Output the (X, Y) coordinate of the center of the cell containing the given text.  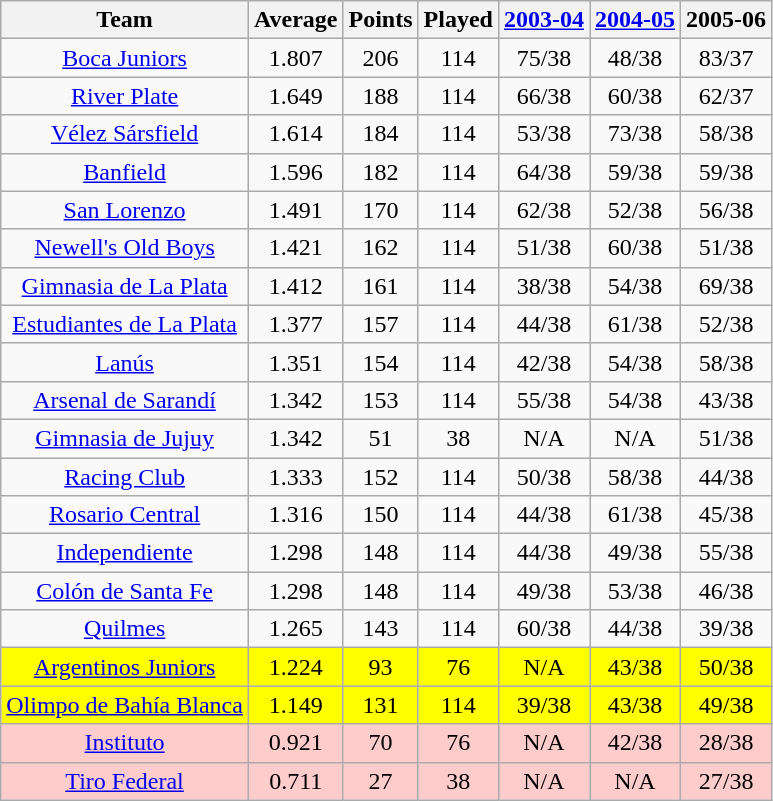
93 (380, 667)
157 (380, 324)
1.614 (296, 134)
1.649 (296, 96)
Argentinos Juniors (125, 667)
Racing Club (125, 477)
38/38 (544, 286)
1.421 (296, 248)
46/38 (726, 591)
150 (380, 515)
62/38 (544, 210)
Independiente (125, 553)
Newell's Old Boys (125, 248)
56/38 (726, 210)
70 (380, 743)
162 (380, 248)
66/38 (544, 96)
San Lorenzo (125, 210)
1.491 (296, 210)
Vélez Sársfield (125, 134)
1.265 (296, 629)
161 (380, 286)
184 (380, 134)
45/38 (726, 515)
Points (380, 20)
Gimnasia de La Plata (125, 286)
Arsenal de Sarandí (125, 400)
27 (380, 781)
1.596 (296, 172)
Estudiantes de La Plata (125, 324)
Average (296, 20)
28/38 (726, 743)
1.807 (296, 58)
154 (380, 362)
Banfield (125, 172)
2003-04 (544, 20)
River Plate (125, 96)
1.351 (296, 362)
75/38 (544, 58)
170 (380, 210)
Boca Juniors (125, 58)
2004-05 (636, 20)
48/38 (636, 58)
1.377 (296, 324)
64/38 (544, 172)
Played (458, 20)
188 (380, 96)
1.149 (296, 705)
153 (380, 400)
0.711 (296, 781)
1.412 (296, 286)
Olimpo de Bahía Blanca (125, 705)
73/38 (636, 134)
131 (380, 705)
Tiro Federal (125, 781)
0.921 (296, 743)
Gimnasia de Jujuy (125, 438)
Quilmes (125, 629)
143 (380, 629)
1.224 (296, 667)
206 (380, 58)
27/38 (726, 781)
2005-06 (726, 20)
1.333 (296, 477)
182 (380, 172)
83/37 (726, 58)
Rosario Central (125, 515)
69/38 (726, 286)
Colón de Santa Fe (125, 591)
62/37 (726, 96)
1.316 (296, 515)
Team (125, 20)
152 (380, 477)
Instituto (125, 743)
51 (380, 438)
Lanús (125, 362)
